Identify which cell holds the provided text, then report its (X, Y) central coordinate. 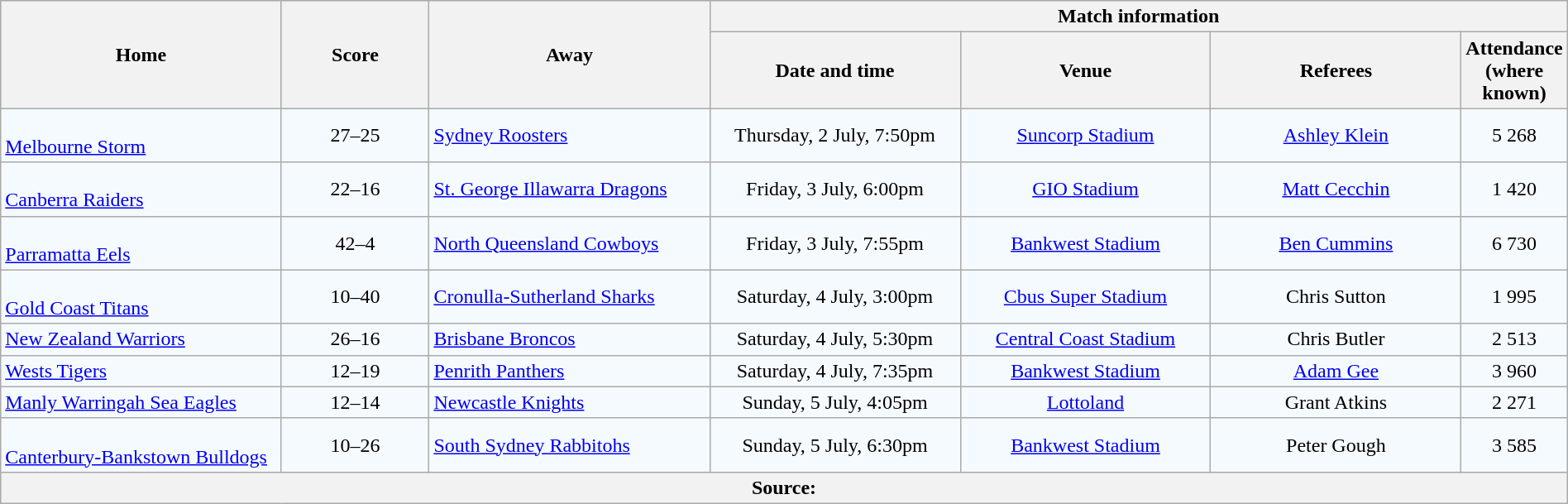
Newcastle Knights (569, 402)
Saturday, 4 July, 5:30pm (835, 339)
3 585 (1514, 445)
10–40 (356, 296)
New Zealand Warriors (141, 339)
Suncorp Stadium (1085, 136)
Chris Butler (1336, 339)
Ashley Klein (1336, 136)
Home (141, 55)
12–14 (356, 402)
Friday, 3 July, 7:55pm (835, 243)
GIO Stadium (1085, 189)
Peter Gough (1336, 445)
Matt Cecchin (1336, 189)
Gold Coast Titans (141, 296)
Adam Gee (1336, 371)
Central Coast Stadium (1085, 339)
Grant Atkins (1336, 402)
12–19 (356, 371)
42–4 (356, 243)
26–16 (356, 339)
South Sydney Rabbitohs (569, 445)
10–26 (356, 445)
Wests Tigers (141, 371)
3 960 (1514, 371)
Ben Cummins (1336, 243)
Date and time (835, 70)
Canberra Raiders (141, 189)
Source: (784, 487)
North Queensland Cowboys (569, 243)
Referees (1336, 70)
1 420 (1514, 189)
St. George Illawarra Dragons (569, 189)
Canterbury-Bankstown Bulldogs (141, 445)
6 730 (1514, 243)
Cronulla-Sutherland Sharks (569, 296)
Cbus Super Stadium (1085, 296)
22–16 (356, 189)
Parramatta Eels (141, 243)
Brisbane Broncos (569, 339)
Chris Sutton (1336, 296)
Sunday, 5 July, 6:30pm (835, 445)
Lottoland (1085, 402)
1 995 (1514, 296)
Manly Warringah Sea Eagles (141, 402)
Penrith Panthers (569, 371)
Away (569, 55)
Saturday, 4 July, 7:35pm (835, 371)
2 513 (1514, 339)
5 268 (1514, 136)
Saturday, 4 July, 3:00pm (835, 296)
Score (356, 55)
Friday, 3 July, 6:00pm (835, 189)
27–25 (356, 136)
Sydney Roosters (569, 136)
Thursday, 2 July, 7:50pm (835, 136)
Sunday, 5 July, 4:05pm (835, 402)
Match information (1138, 17)
Attendance(where known) (1514, 70)
Melbourne Storm (141, 136)
Venue (1085, 70)
2 271 (1514, 402)
